Output the [x, y] coordinate of the center of the cell containing the given text.  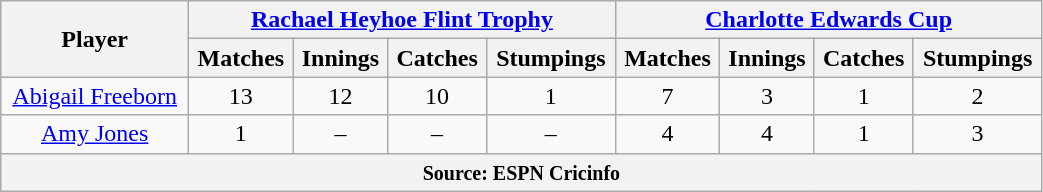
13 [241, 96]
7 [667, 96]
2 [978, 96]
Amy Jones [95, 134]
Source: ESPN Cricinfo [522, 172]
10 [438, 96]
Rachael Heyhoe Flint Trophy [402, 20]
Charlotte Edwards Cup [828, 20]
12 [340, 96]
Player [95, 39]
Abigail Freeborn [95, 96]
